Identify which cell holds the provided text, then report its (x, y) central coordinate. 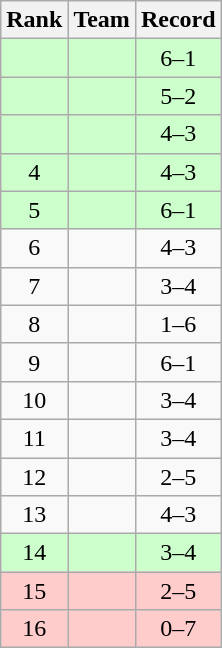
11 (34, 438)
6 (34, 248)
7 (34, 286)
10 (34, 400)
4 (34, 172)
0–7 (178, 629)
5–2 (178, 96)
Rank (34, 20)
8 (34, 324)
5 (34, 210)
15 (34, 591)
Team (102, 20)
13 (34, 515)
Record (178, 20)
16 (34, 629)
1–6 (178, 324)
9 (34, 362)
12 (34, 477)
14 (34, 553)
